Provide the (X, Y) coordinate of the cell's center where the given text is located.  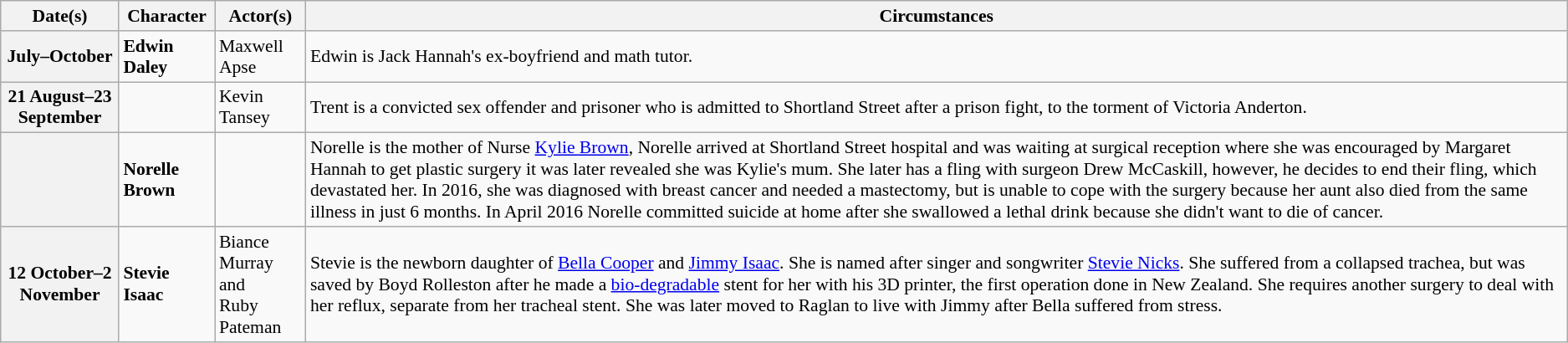
July–October (60, 57)
Actor(s) (261, 16)
Trent is a convicted sex offender and prisoner who is admitted to Shortland Street after a prison fight, to the torment of Victoria Anderton. (937, 107)
Kevin Tansey (261, 107)
Character (167, 16)
Maxwell Apse (261, 57)
Edwin is Jack Hannah's ex-boyfriend and math tutor. (937, 57)
Edwin Daley (167, 57)
Date(s) (60, 16)
Norelle Brown (167, 180)
21 August–23 September (60, 107)
Circumstances (937, 16)
12 October–2 November (60, 284)
Stevie Isaac (167, 284)
Biance Murray andRuby Pateman (261, 284)
